Detect which cell encompasses the target text, then output its (x, y) center coordinate. 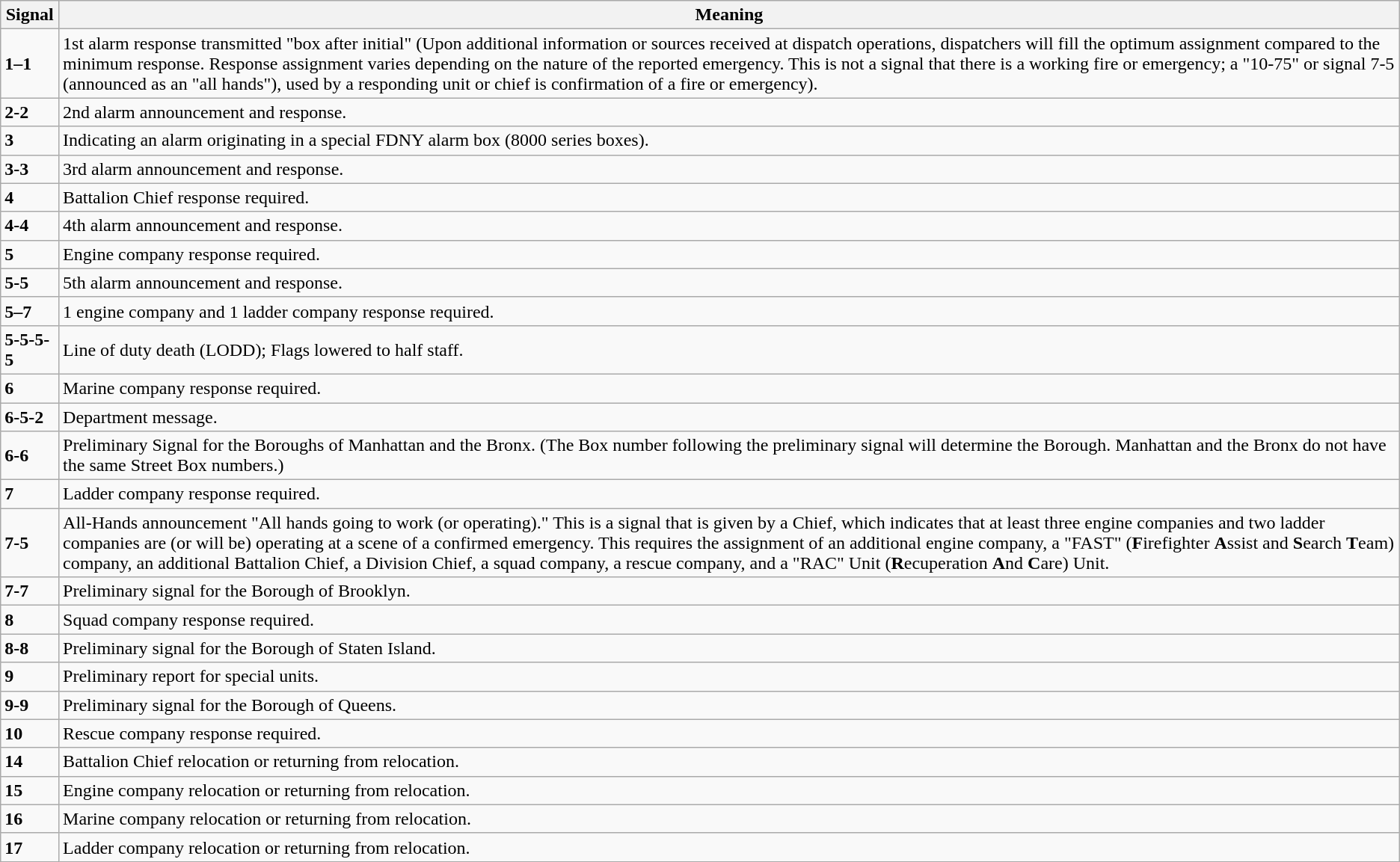
Battalion Chief relocation or returning from relocation. (730, 762)
5-5 (30, 283)
Ladder company relocation or returning from relocation. (730, 847)
14 (30, 762)
Marine company response required. (730, 388)
Rescue company response required. (730, 733)
Squad company response required. (730, 620)
Marine company relocation or returning from relocation. (730, 819)
Department message. (730, 416)
Ladder company response required. (730, 494)
1 engine company and 1 ladder company response required. (730, 311)
8-8 (30, 648)
10 (30, 733)
Engine company relocation or returning from relocation. (730, 790)
4 (30, 197)
8 (30, 620)
Line of duty death (LODD); Flags lowered to half staff. (730, 350)
9 (30, 677)
3-3 (30, 169)
Preliminary signal for the Borough of Brooklyn. (730, 591)
Signal (30, 15)
4th alarm announcement and response. (730, 226)
5 (30, 254)
Battalion Chief response required. (730, 197)
7 (30, 494)
Meaning (730, 15)
Indicating an alarm originating in a special FDNY alarm box (8000 series boxes). (730, 141)
Preliminary signal for the Borough of Queens. (730, 705)
7-7 (30, 591)
Preliminary signal for the Borough of Staten Island. (730, 648)
15 (30, 790)
Preliminary report for special units. (730, 677)
6-6 (30, 456)
2-2 (30, 112)
5–7 (30, 311)
6-5-2 (30, 416)
2nd alarm announcement and response. (730, 112)
5th alarm announcement and response. (730, 283)
5-5-5-5 (30, 350)
3rd alarm announcement and response. (730, 169)
7-5 (30, 543)
3 (30, 141)
9-9 (30, 705)
1–1 (30, 64)
17 (30, 847)
16 (30, 819)
Engine company response required. (730, 254)
6 (30, 388)
4-4 (30, 226)
